Extract the (x, y) coordinate from the center of the cell holding the provided text.  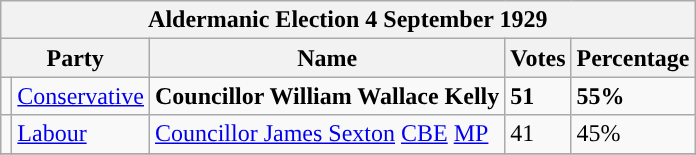
Conservative (81, 96)
41 (538, 134)
55% (633, 96)
Councillor William Wallace Kelly (328, 96)
51 (538, 96)
Labour (81, 134)
Councillor James Sexton CBE MP (328, 134)
Votes (538, 58)
Party (76, 58)
Percentage (633, 58)
Aldermanic Election 4 September 1929 (348, 20)
Name (328, 58)
45% (633, 134)
